Capture the cell that displays the provided text and extract its [x, y] central coordinate. 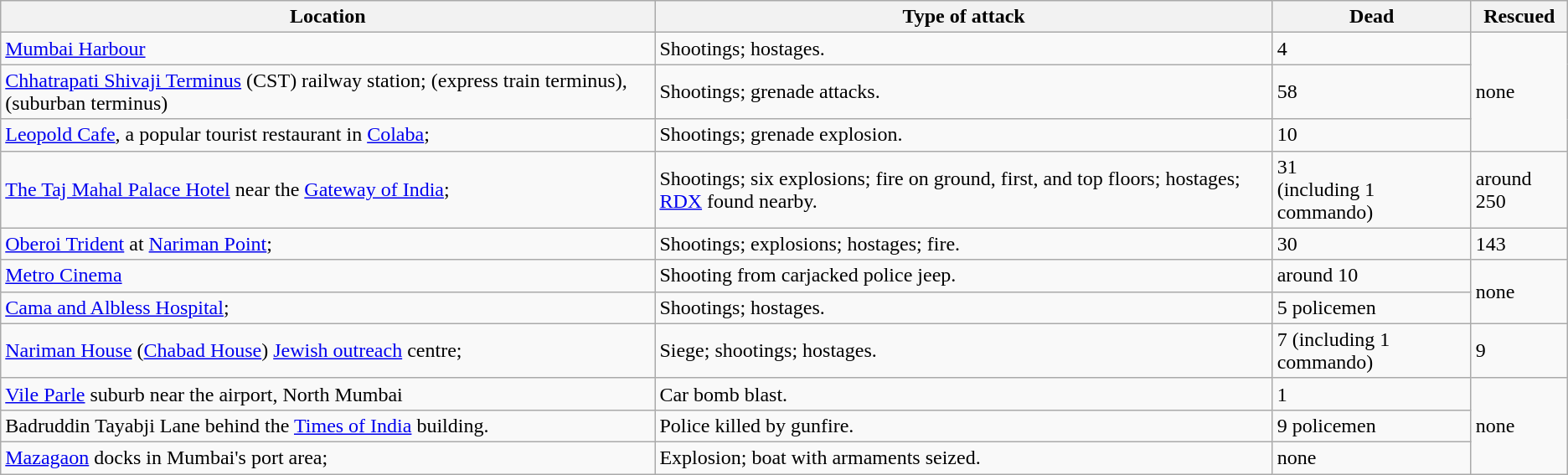
1 [1372, 394]
Rescued [1519, 17]
4 [1372, 49]
The Taj Mahal Palace Hotel near the Gateway of India; [328, 189]
Location [328, 17]
Police killed by gunfire. [963, 426]
Chhatrapati Shivaji Terminus (CST) railway station; (express train terminus), (suburban terminus) [328, 92]
Shooting from carjacked police jeep. [963, 276]
Dead [1372, 17]
7 (including 1 commando) [1372, 350]
30 [1372, 244]
Vile Parle suburb near the airport, North Mumbai [328, 394]
Badruddin Tayabji Lane behind the Times of India building. [328, 426]
around 250 [1519, 189]
Metro Cinema [328, 276]
9 policemen [1372, 426]
Oberoi Trident at Nariman Point; [328, 244]
Shootings; explosions; hostages; fire. [963, 244]
Type of attack [963, 17]
Mumbai Harbour [328, 49]
Siege; shootings; hostages. [963, 350]
10 [1372, 135]
Shootings; grenade attacks. [963, 92]
Cama and Albless Hospital; [328, 307]
Leopold Cafe, a popular tourist restaurant in Colaba; [328, 135]
Shootings; grenade explosion. [963, 135]
31(including 1 commando) [1372, 189]
143 [1519, 244]
Explosion; boat with armaments seized. [963, 457]
Shootings; six explosions; fire on ground, first, and top floors; hostages; RDX found nearby. [963, 189]
Nariman House (Chabad House) Jewish outreach centre; [328, 350]
Mazagaon docks in Mumbai's port area; [328, 457]
Car bomb blast. [963, 394]
around 10 [1372, 276]
5 policemen [1372, 307]
9 [1519, 350]
58 [1372, 92]
